Extract the [x, y] coordinate from the center of the cell holding the provided text.  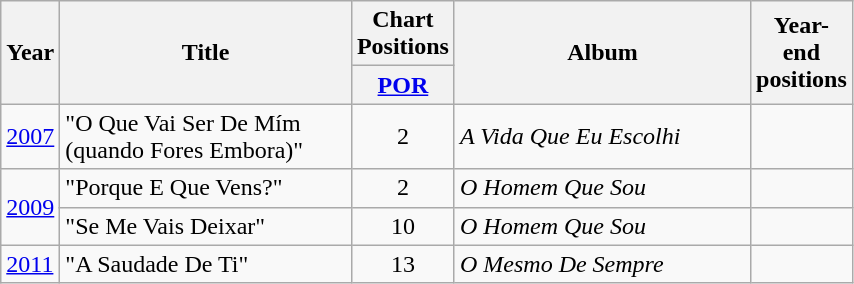
10 [402, 226]
Album [602, 52]
2007 [30, 136]
Year [30, 52]
A Vida Que Eu Escolhi [602, 136]
"Porque E Que Vens?" [206, 188]
POR [402, 85]
Title [206, 52]
13 [402, 264]
"Se Me Vais Deixar" [206, 226]
Chart Positions [402, 34]
2011 [30, 264]
Year-end positions [802, 52]
2009 [30, 207]
"O Que Vai Ser De Mím (quando Fores Embora)" [206, 136]
"A Saudade De Ti" [206, 264]
O Mesmo De Sempre [602, 264]
